Search for the cell housing the specified text and yield its [X, Y] center coordinate. 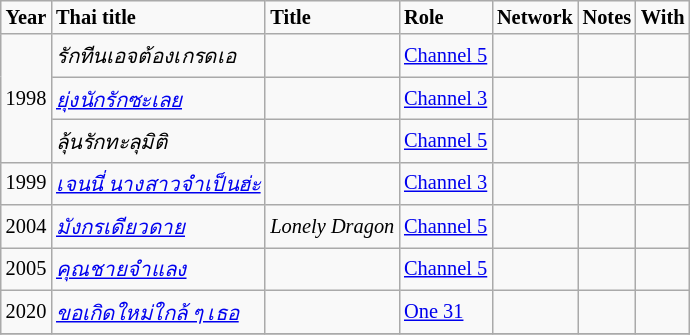
2004 [26, 226]
2005 [26, 268]
ขอเกิดใหม่ใกล้ ๆ เธอ [158, 312]
Role [446, 17]
คุณชายจำแลง [158, 268]
2020 [26, 312]
Thai title [158, 17]
Notes [607, 17]
1998 [26, 98]
Title [332, 17]
1999 [26, 184]
Network [535, 17]
ลุ้นรักทะลุมิติ [158, 140]
รักทีนเอจต้องเกรดเอ [158, 56]
Year [26, 17]
Lonely Dragon [332, 226]
มังกรเดียวดาย [158, 226]
เจนนี่ นางสาวจำเป็นฮ่ะ [158, 184]
ยุ่งนักรักซะเลย [158, 98]
One 31 [446, 312]
With [662, 17]
